Find where the given text appears and provide that cell's center as [x, y] coordinate. 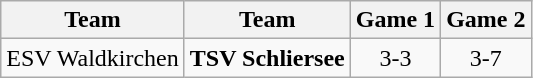
3-3 [395, 58]
TSV Schliersee [267, 58]
Game 1 [395, 20]
3-7 [486, 58]
Game 2 [486, 20]
ESV Waldkirchen [93, 58]
